Capture the cell that displays the provided text and extract its (x, y) central coordinate. 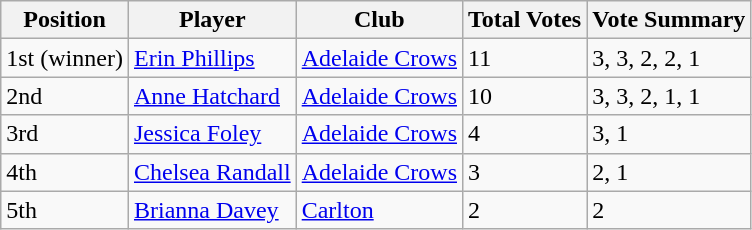
5th (65, 210)
Position (65, 20)
10 (525, 96)
11 (525, 58)
Anne Hatchard (212, 96)
3, 3, 2, 2, 1 (669, 58)
4 (525, 134)
2, 1 (669, 172)
Erin Phillips (212, 58)
Total Votes (525, 20)
Vote Summary (669, 20)
3rd (65, 134)
Chelsea Randall (212, 172)
3, 1 (669, 134)
Club (379, 20)
3, 3, 2, 1, 1 (669, 96)
1st (winner) (65, 58)
Player (212, 20)
2nd (65, 96)
3 (525, 172)
Carlton (379, 210)
Brianna Davey (212, 210)
Jessica Foley (212, 134)
4th (65, 172)
